Find where the given text appears and provide that cell's center as [x, y] coordinate. 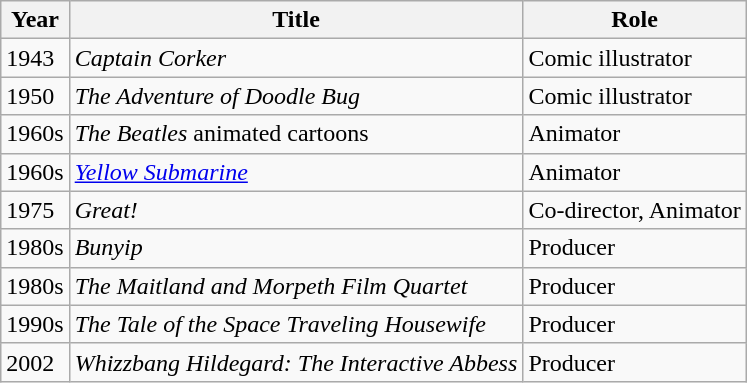
1943 [35, 58]
Whizzbang Hildegard: The Interactive Abbess [296, 362]
Yellow Submarine [296, 172]
Captain Corker [296, 58]
1975 [35, 210]
Year [35, 20]
Title [296, 20]
The Beatles animated cartoons [296, 134]
2002 [35, 362]
Role [634, 20]
Great! [296, 210]
The Adventure of Doodle Bug [296, 96]
The Tale of the Space Traveling Housewife [296, 324]
1950 [35, 96]
Co-director, Animator [634, 210]
1990s [35, 324]
Bunyip [296, 248]
The Maitland and Morpeth Film Quartet [296, 286]
